Return (X, Y) of the center of cell containing provided text 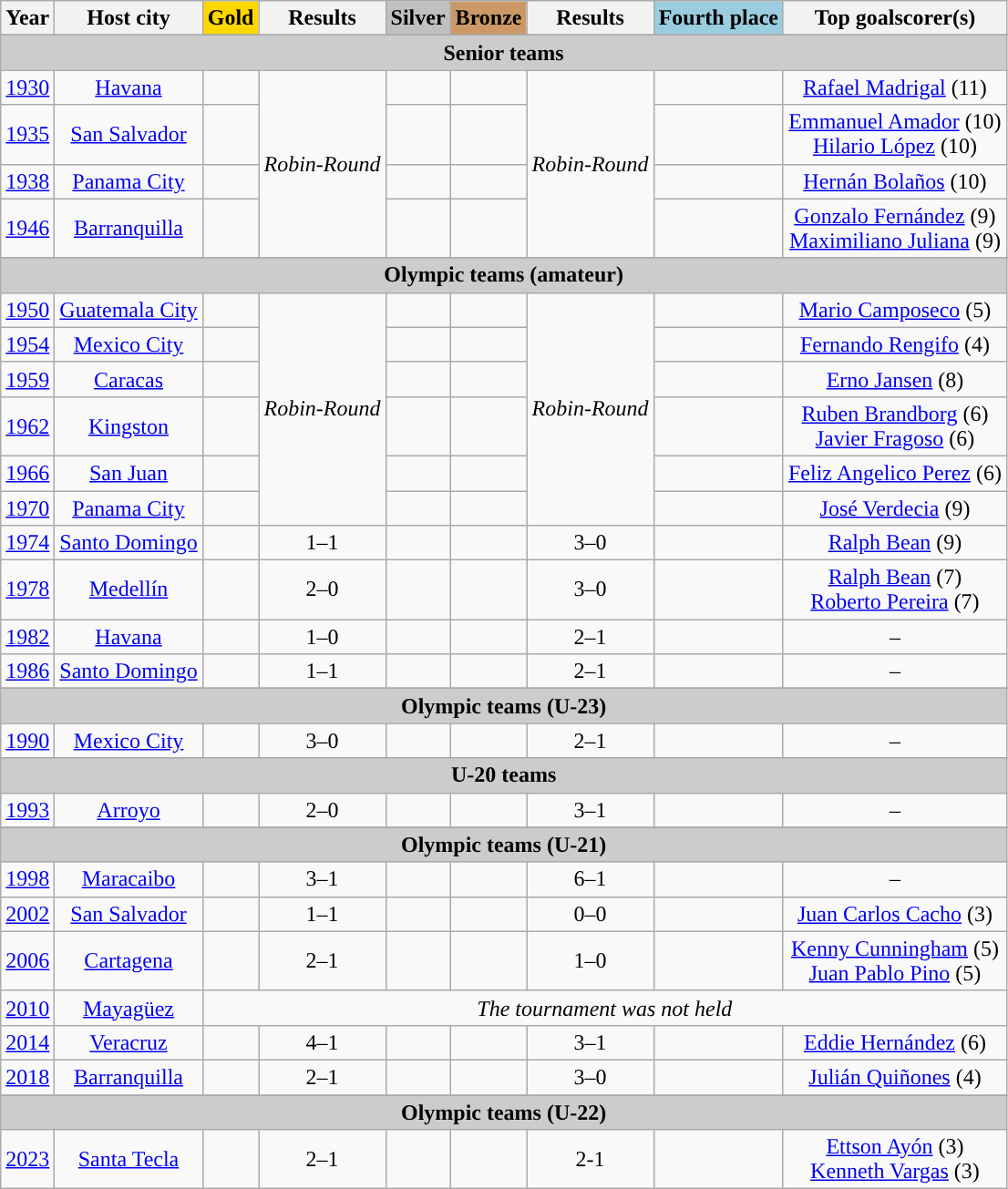
Feliz Angelico Perez (6) (895, 473)
6–1 (591, 879)
Gold (231, 18)
Veracruz (129, 1042)
Medellín (129, 590)
1938 (27, 181)
Ralph Bean (9) (895, 543)
1998 (27, 879)
Host city (129, 18)
1986 (27, 671)
Santa Tecla (129, 1159)
2014 (27, 1042)
Ettson Ayón (3) Kenneth Vargas (3) (895, 1159)
Maracaibo (129, 879)
José Verdecia (9) (895, 507)
Erno Jansen (8) (895, 379)
1993 (27, 810)
Hernán Bolaños (10) (895, 181)
Julián Quiñones (4) (895, 1077)
1990 (27, 741)
1959 (27, 379)
4–1 (323, 1042)
Top goalscorer(s) (895, 18)
Kenny Cunningham (5) Juan Pablo Pino (5) (895, 960)
Year (27, 18)
Arroyo (129, 810)
Olympic teams (U-22) (504, 1112)
2018 (27, 1077)
Bronze (489, 18)
1954 (27, 344)
Olympic teams (amateur) (504, 275)
Caracas (129, 379)
U-20 teams (504, 775)
1946 (27, 228)
Ruben Brandborg (6) Javier Fragoso (6) (895, 426)
2006 (27, 960)
Gonzalo Fernández (9) Maximiliano Juliana (9) (895, 228)
1970 (27, 507)
0–0 (591, 914)
Olympic teams (U-23) (504, 706)
2-1 (591, 1159)
Emmanuel Amador (10) Hilario López (10) (895, 135)
Rafael Madrigal (11) (895, 87)
1930 (27, 87)
1982 (27, 637)
The tournament was not held (604, 1008)
Kingston (129, 426)
1966 (27, 473)
2023 (27, 1159)
Mayagüez (129, 1008)
Olympic teams (U-21) (504, 845)
2002 (27, 914)
Eddie Hernández (6) (895, 1042)
1950 (27, 310)
Guatemala City (129, 310)
1935 (27, 135)
San Juan (129, 473)
1962 (27, 426)
Senior teams (504, 53)
Silver (417, 18)
Mario Camposeco (5) (895, 310)
Cartagena (129, 960)
Fernando Rengifo (4) (895, 344)
Fourth place (718, 18)
1974 (27, 543)
2010 (27, 1008)
Juan Carlos Cacho (3) (895, 914)
Ralph Bean (7) Roberto Pereira (7) (895, 590)
1978 (27, 590)
